Detect which cell encompasses the target text, then output its [x, y] center coordinate. 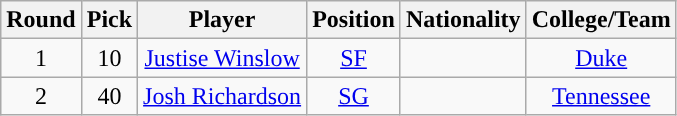
College/Team [601, 20]
Player [222, 20]
SF [354, 58]
1 [41, 58]
Round [41, 20]
Pick [109, 20]
Position [354, 20]
Josh Richardson [222, 96]
Justise Winslow [222, 58]
2 [41, 96]
SG [354, 96]
10 [109, 58]
Nationality [463, 20]
40 [109, 96]
Duke [601, 58]
Tennessee [601, 96]
